For the text-containing cell, return its midpoint in [x, y] coordinate format. 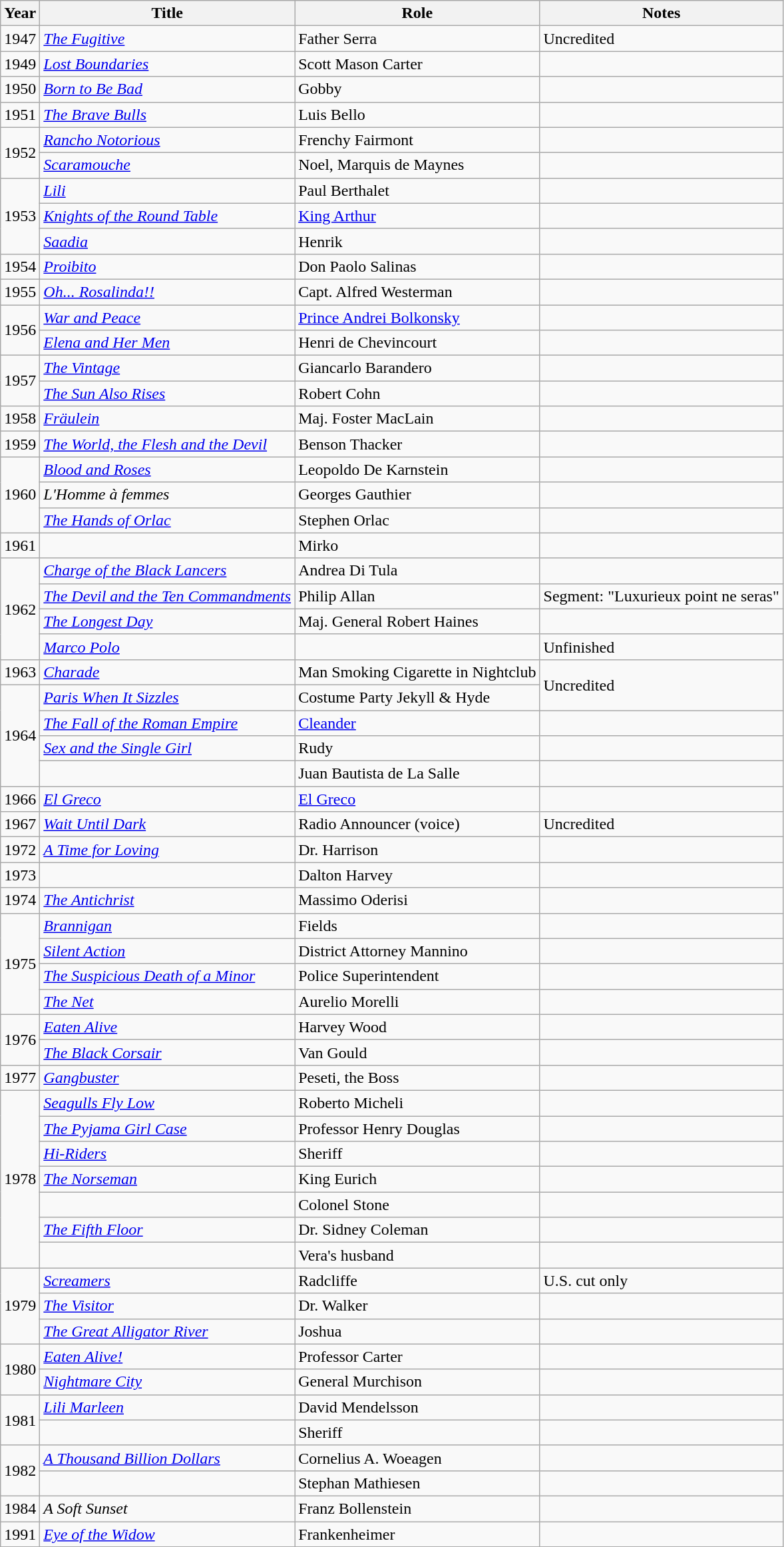
1958 [20, 419]
Year [20, 13]
The Great Alligator River [168, 1331]
The Norseman [168, 1179]
Screamers [168, 1281]
1972 [20, 850]
Juan Bautista de La Salle [417, 774]
Knights of the Round Table [168, 216]
Scott Mason Carter [417, 64]
1982 [20, 1470]
Fräulein [168, 419]
Brannigan [168, 926]
1964 [20, 735]
Wait Until Dark [168, 824]
L'Homme à femmes [168, 495]
Maj. General Robert Haines [417, 621]
Frenchy Fairmont [417, 140]
Marco Polo [168, 647]
1974 [20, 900]
Lost Boundaries [168, 64]
Rancho Notorious [168, 140]
Father Serra [417, 39]
Cornelius A. Woeagen [417, 1458]
1961 [20, 545]
1962 [20, 609]
1980 [20, 1369]
The Suspicious Death of a Minor [168, 976]
The Pyjama Girl Case [168, 1129]
King Arthur [417, 216]
1981 [20, 1420]
Born to Be Bad [168, 89]
Van Gould [417, 1052]
Paris When It Sizzles [168, 697]
U.S. cut only [662, 1281]
Leopoldo De Karnstein [417, 469]
Notes [662, 13]
1978 [20, 1179]
David Mendelsson [417, 1407]
King Eurich [417, 1179]
Professor Carter [417, 1357]
1952 [20, 153]
Dr. Sidney Coleman [417, 1230]
1953 [20, 216]
Robert Cohn [417, 394]
1975 [20, 964]
Luis Bello [417, 115]
A Thousand Billion Dollars [168, 1458]
The Antichrist [168, 900]
Role [417, 13]
The Longest Day [168, 621]
Eaten Alive! [168, 1357]
Henrik [417, 241]
Title [168, 13]
Proibito [168, 266]
The Visitor [168, 1306]
District Attorney Mannino [417, 951]
Nightmare City [168, 1382]
1959 [20, 444]
Dr. Walker [417, 1306]
1979 [20, 1306]
A Time for Loving [168, 850]
1991 [20, 1534]
Roberto Micheli [417, 1103]
Oh... Rosalinda!! [168, 292]
Scaramouche [168, 165]
The Devil and the Ten Commandments [168, 596]
Segment: "Luxurieux point ne seras" [662, 596]
Franz Bollenstein [417, 1508]
Joshua [417, 1331]
1960 [20, 495]
The Black Corsair [168, 1052]
Don Paolo Salinas [417, 266]
Costume Party Jekyll & Hyde [417, 697]
Aurelio Morelli [417, 1002]
The Fifth Floor [168, 1230]
Silent Action [168, 951]
1973 [20, 875]
Noel, Marquis de Maynes [417, 165]
1984 [20, 1508]
Philip Allan [417, 596]
General Murchison [417, 1382]
Sex and the Single Girl [168, 749]
1949 [20, 64]
Eye of the Widow [168, 1534]
Gangbuster [168, 1078]
Charge of the Black Lancers [168, 571]
Cleander [417, 723]
Colonel Stone [417, 1205]
The Sun Also Rises [168, 394]
Lili Marleen [168, 1407]
The Net [168, 1002]
The World, the Flesh and the Devil [168, 444]
The Hands of Orlac [168, 520]
Lili [168, 190]
Charade [168, 672]
Dr. Harrison [417, 850]
Stephan Mathiesen [417, 1483]
Mirko [417, 545]
Blood and Roses [168, 469]
Unfinished [662, 647]
Seagulls Fly Low [168, 1103]
A Soft Sunset [168, 1508]
The Fall of the Roman Empire [168, 723]
Man Smoking Cigarette in Nightclub [417, 672]
Stephen Orlac [417, 520]
Benson Thacker [417, 444]
Paul Berthalet [417, 190]
Radcliffe [417, 1281]
Capt. Alfred Westerman [417, 292]
Frankenheimer [417, 1534]
Harvey Wood [417, 1027]
Gobby [417, 89]
Professor Henry Douglas [417, 1129]
Hi-Riders [168, 1154]
1950 [20, 89]
1947 [20, 39]
Dalton Harvey [417, 875]
Peseti, the Boss [417, 1078]
1955 [20, 292]
The Brave Bulls [168, 115]
1967 [20, 824]
Maj. Foster MacLain [417, 419]
1976 [20, 1040]
1951 [20, 115]
Georges Gauthier [417, 495]
1963 [20, 672]
Vera's husband [417, 1255]
Radio Announcer (voice) [417, 824]
1954 [20, 266]
Elena and Her Men [168, 343]
Police Superintendent [417, 976]
Saadia [168, 241]
Rudy [417, 749]
1956 [20, 330]
Fields [417, 926]
Giancarlo Barandero [417, 368]
1957 [20, 381]
Massimo Oderisi [417, 900]
Andrea Di Tula [417, 571]
War and Peace [168, 318]
Prince Andrei Bolkonsky [417, 318]
The Vintage [168, 368]
The Fugitive [168, 39]
1966 [20, 799]
1977 [20, 1078]
Eaten Alive [168, 1027]
Henri de Chevincourt [417, 343]
